Scan for the cell matching the given text and deliver its [X, Y] coordinate at center. 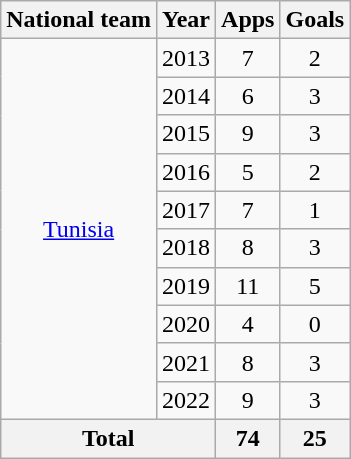
2020 [186, 324]
2021 [186, 362]
11 [248, 286]
Total [108, 438]
1 [315, 210]
2022 [186, 400]
2013 [186, 58]
2015 [186, 134]
2014 [186, 96]
4 [248, 324]
2019 [186, 286]
Tunisia [79, 230]
0 [315, 324]
6 [248, 96]
Goals [315, 20]
25 [315, 438]
2016 [186, 172]
Apps [248, 20]
2017 [186, 210]
National team [79, 20]
Year [186, 20]
2018 [186, 248]
74 [248, 438]
